Output the [X, Y] coordinate of the center of the cell containing the given text.  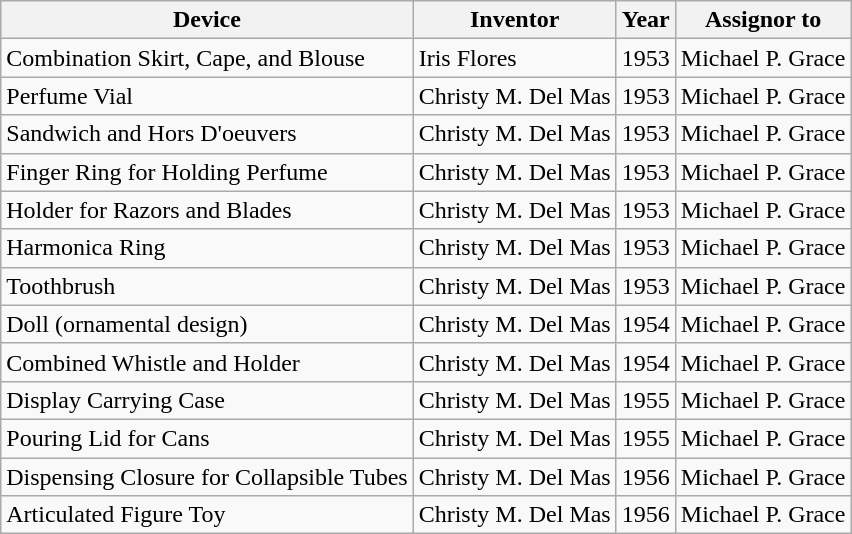
Pouring Lid for Cans [207, 438]
Holder for Razors and Blades [207, 210]
Articulated Figure Toy [207, 515]
Toothbrush [207, 286]
Combined Whistle and Holder [207, 362]
Device [207, 20]
Doll (ornamental design) [207, 324]
Year [646, 20]
Dispensing Closure for Collapsible Tubes [207, 477]
Perfume Vial [207, 96]
Iris Flores [514, 58]
Harmonica Ring [207, 248]
Display Carrying Case [207, 400]
Inventor [514, 20]
Finger Ring for Holding Perfume [207, 172]
Sandwich and Hors D'oeuvers [207, 134]
Combination Skirt, Cape, and Blouse [207, 58]
Assignor to [763, 20]
